From the cell containing the given text, extract its center point as [x, y] coordinate. 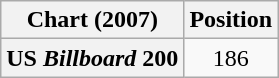
US Billboard 200 [92, 58]
186 [231, 58]
Chart (2007) [92, 20]
Position [231, 20]
